Detect which cell encompasses the target text, then output its (X, Y) center coordinate. 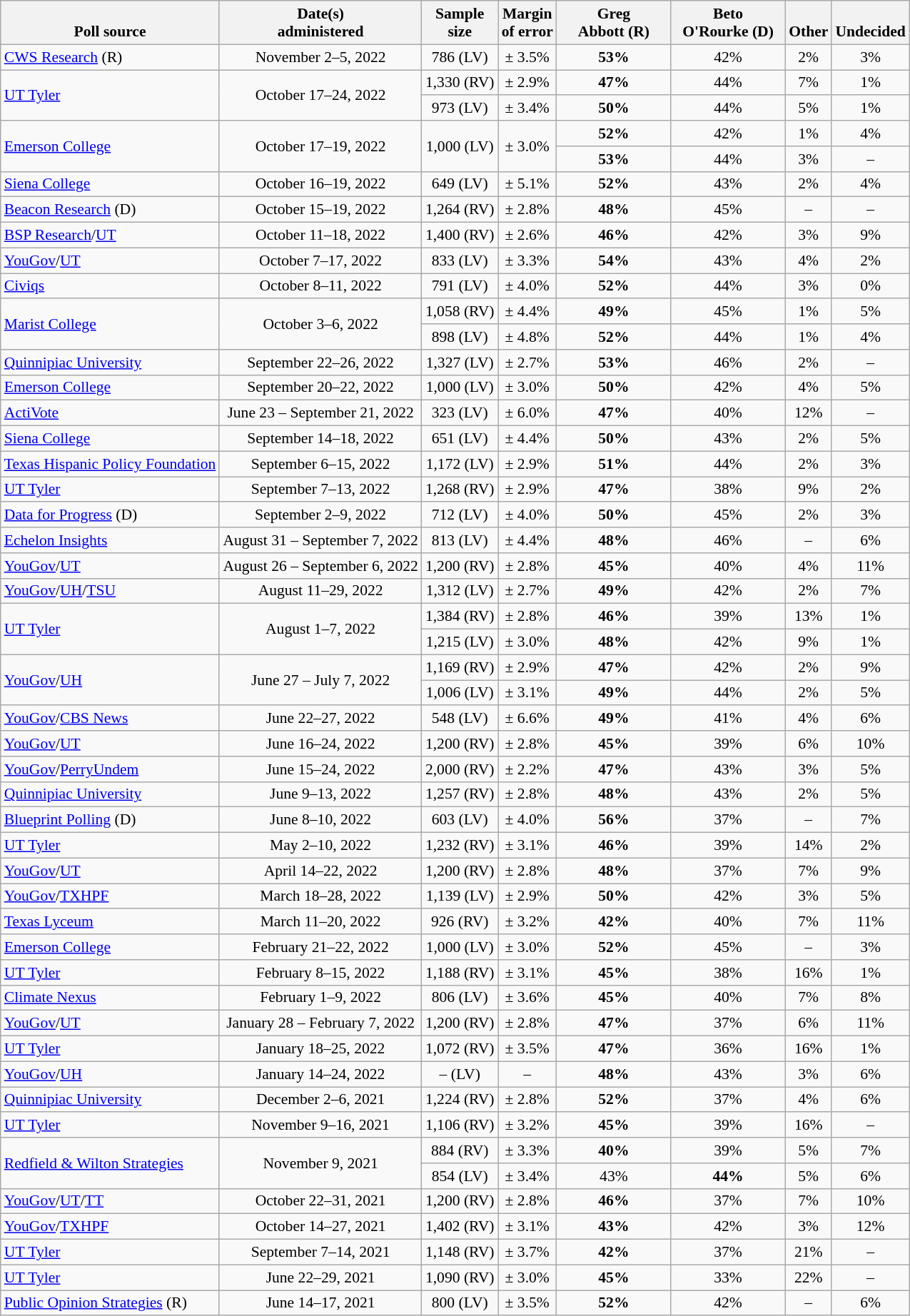
June 27 – July 7, 2022 (320, 679)
Other (808, 23)
926 (RV) (460, 922)
973 (LV) (460, 108)
August 11–29, 2022 (320, 591)
1,072 (RV) (460, 1049)
884 (RV) (460, 1150)
– (LV) (460, 1074)
21% (808, 1252)
January 28 – February 7, 2022 (320, 1023)
36% (728, 1049)
2,000 (RV) (460, 769)
0% (870, 286)
May 2–10, 2022 (320, 846)
1,232 (RV) (460, 846)
1,330 (RV) (460, 83)
Blueprint Polling (D) (110, 820)
September 2–9, 2022 (320, 515)
Echelon Insights (110, 540)
8% (870, 998)
October 17–24, 2022 (320, 96)
22% (808, 1277)
649 (LV) (460, 184)
± 2.6% (527, 236)
September 6–15, 2022 (320, 464)
Texas Lyceum (110, 922)
Marginof error (527, 23)
54% (614, 260)
April 14–22, 2022 (320, 871)
February 21–22, 2022 (320, 947)
1,327 (LV) (460, 363)
33% (728, 1277)
1,312 (LV) (460, 591)
August 26 – September 6, 2022 (320, 566)
February 1–9, 2022 (320, 998)
1,188 (RV) (460, 973)
October 8–11, 2022 (320, 286)
1,169 (RV) (460, 667)
Texas Hispanic Policy Foundation (110, 464)
October 17–19, 2022 (320, 146)
December 2–6, 2021 (320, 1100)
1,215 (LV) (460, 642)
June 22–29, 2021 (320, 1277)
± 5.1% (527, 184)
October 16–19, 2022 (320, 184)
1,090 (RV) (460, 1277)
October 14–27, 2021 (320, 1227)
651 (LV) (460, 439)
1,257 (RV) (460, 794)
± 3.7% (527, 1252)
June 15–24, 2022 (320, 769)
August 1–7, 2022 (320, 629)
October 22–31, 2021 (320, 1201)
1,006 (LV) (460, 693)
Public Opinion Strategies (R) (110, 1303)
Beacon Research (D) (110, 210)
603 (LV) (460, 820)
November 2–5, 2022 (320, 57)
BetoO'Rourke (D) (728, 23)
February 8–15, 2022 (320, 973)
1,172 (LV) (460, 464)
June 16–24, 2022 (320, 744)
56% (614, 820)
1,402 (RV) (460, 1227)
Marist College (110, 324)
ActiVote (110, 413)
786 (LV) (460, 57)
October 15–19, 2022 (320, 210)
14% (808, 846)
Undecided (870, 23)
± 6.6% (527, 719)
Poll source (110, 23)
January 18–25, 2022 (320, 1049)
September 20–22, 2022 (320, 388)
791 (LV) (460, 286)
1,268 (RV) (460, 490)
± 6.0% (527, 413)
September 14–18, 2022 (320, 439)
548 (LV) (460, 719)
Redfield & Wilton Strategies (110, 1163)
YouGov/PerryUndem (110, 769)
October 11–18, 2022 (320, 236)
June 23 – September 21, 2022 (320, 413)
June 8–10, 2022 (320, 820)
October 3–6, 2022 (320, 324)
March 11–20, 2022 (320, 922)
June 22–27, 2022 (320, 719)
January 14–24, 2022 (320, 1074)
51% (614, 464)
Data for Progress (D) (110, 515)
Samplesize (460, 23)
June 14–17, 2021 (320, 1303)
898 (LV) (460, 337)
CWS Research (R) (110, 57)
June 9–13, 2022 (320, 794)
YouGov/UH/TSU (110, 591)
September 7–14, 2021 (320, 1252)
BSP Research/UT (110, 236)
October 7–17, 2022 (320, 260)
March 18–28, 2022 (320, 896)
September 22–26, 2022 (320, 363)
854 (LV) (460, 1176)
Climate Nexus (110, 998)
813 (LV) (460, 540)
September 7–13, 2022 (320, 490)
712 (LV) (460, 515)
833 (LV) (460, 260)
± 2.2% (527, 769)
± 3.6% (527, 998)
806 (LV) (460, 998)
GregAbbott (R) (614, 23)
November 9–16, 2021 (320, 1125)
YouGov/UT/TT (110, 1201)
1,106 (RV) (460, 1125)
November 9, 2021 (320, 1163)
Civiqs (110, 286)
1,400 (RV) (460, 236)
± 4.8% (527, 337)
1,264 (RV) (460, 210)
Date(s)administered (320, 23)
41% (728, 719)
1,148 (RV) (460, 1252)
YouGov/CBS News (110, 719)
13% (808, 617)
323 (LV) (460, 413)
August 31 – September 7, 2022 (320, 540)
1,058 (RV) (460, 312)
800 (LV) (460, 1303)
1,384 (RV) (460, 617)
1,224 (RV) (460, 1100)
1,139 (LV) (460, 896)
